For the text-containing cell, return its midpoint in [x, y] coordinate format. 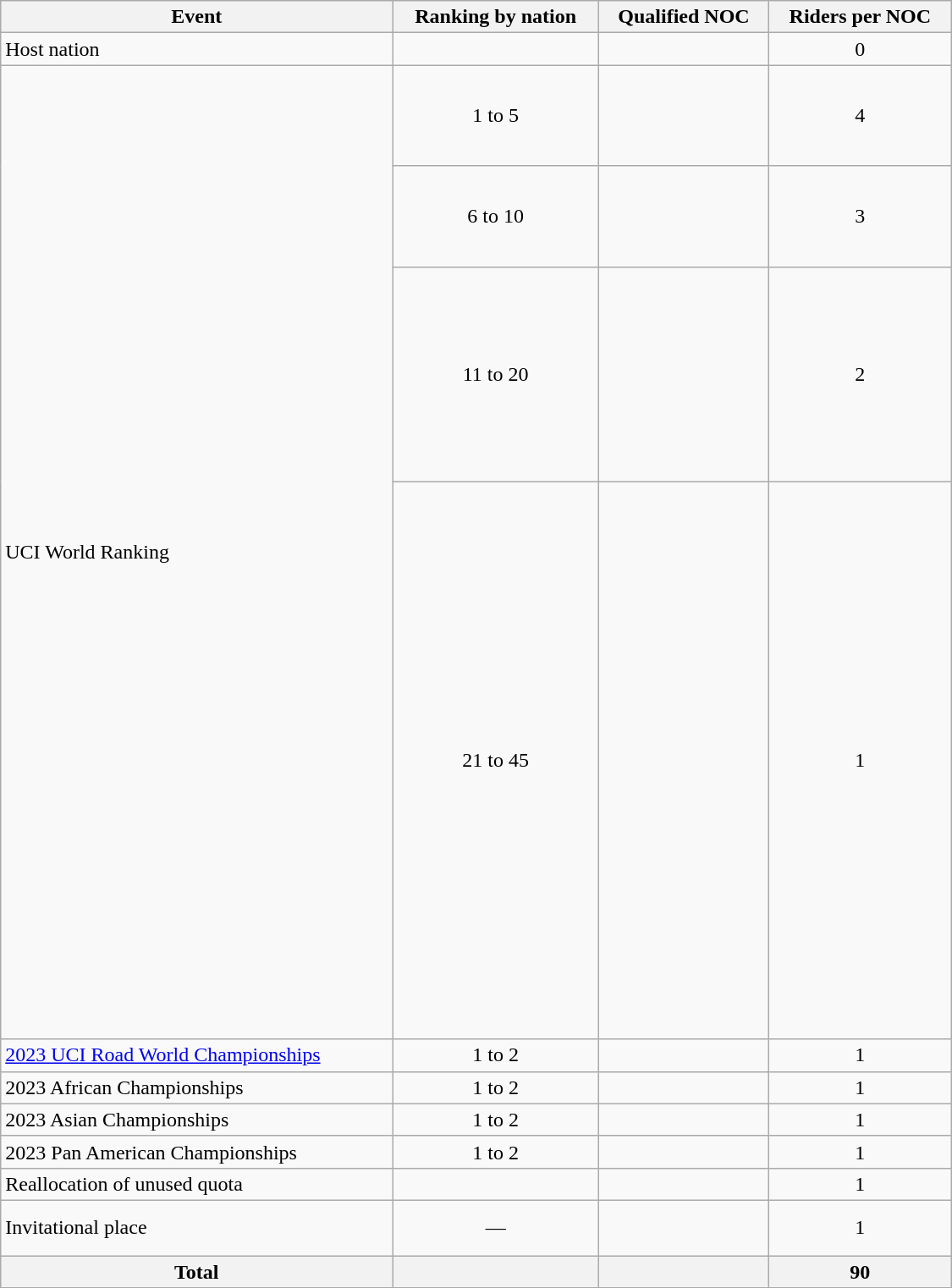
Invitational place [196, 1227]
— [496, 1227]
0 [860, 49]
Riders per NOC [860, 17]
UCI World Ranking [196, 552]
90 [860, 1272]
Qualified NOC [684, 17]
Reallocation of unused quota [196, 1184]
2023 Asian Championships [196, 1120]
21 to 45 [496, 760]
3 [860, 217]
11 to 20 [496, 374]
4 [860, 115]
Host nation [196, 49]
2023 African Championships [196, 1087]
Ranking by nation [496, 17]
6 to 10 [496, 217]
Event [196, 17]
2023 UCI Road World Championships [196, 1055]
1 to 5 [496, 115]
Total [196, 1272]
2023 Pan American Championships [196, 1152]
2 [860, 374]
